Identify which cell holds the provided text, then report its (x, y) central coordinate. 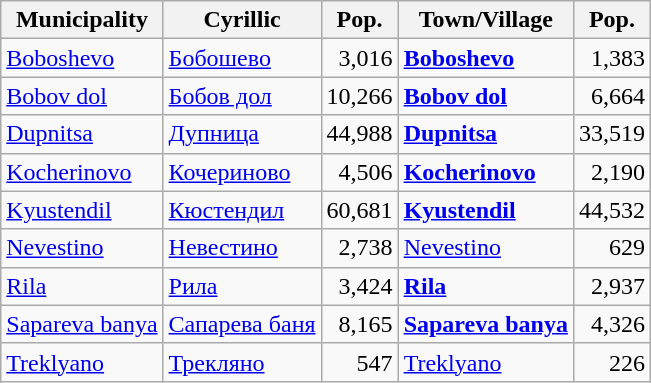
4,326 (612, 324)
44,532 (612, 210)
2,738 (360, 248)
629 (612, 248)
10,266 (360, 96)
Бобошево (242, 58)
8,165 (360, 324)
Дупница (242, 134)
3,016 (360, 58)
33,519 (612, 134)
44,988 (360, 134)
1,383 (612, 58)
6,664 (612, 96)
Трекляно (242, 362)
3,424 (360, 286)
Сапарева баня (242, 324)
2,190 (612, 172)
Municipality (82, 20)
2,937 (612, 286)
Рила (242, 286)
4,506 (360, 172)
226 (612, 362)
Town/Village (486, 20)
547 (360, 362)
Cyrillic (242, 20)
Бобов дол (242, 96)
60,681 (360, 210)
Кочериново (242, 172)
Кюстендил (242, 210)
Невестино (242, 248)
